Locate the cell with the specified text and output its [x, y] center coordinate. 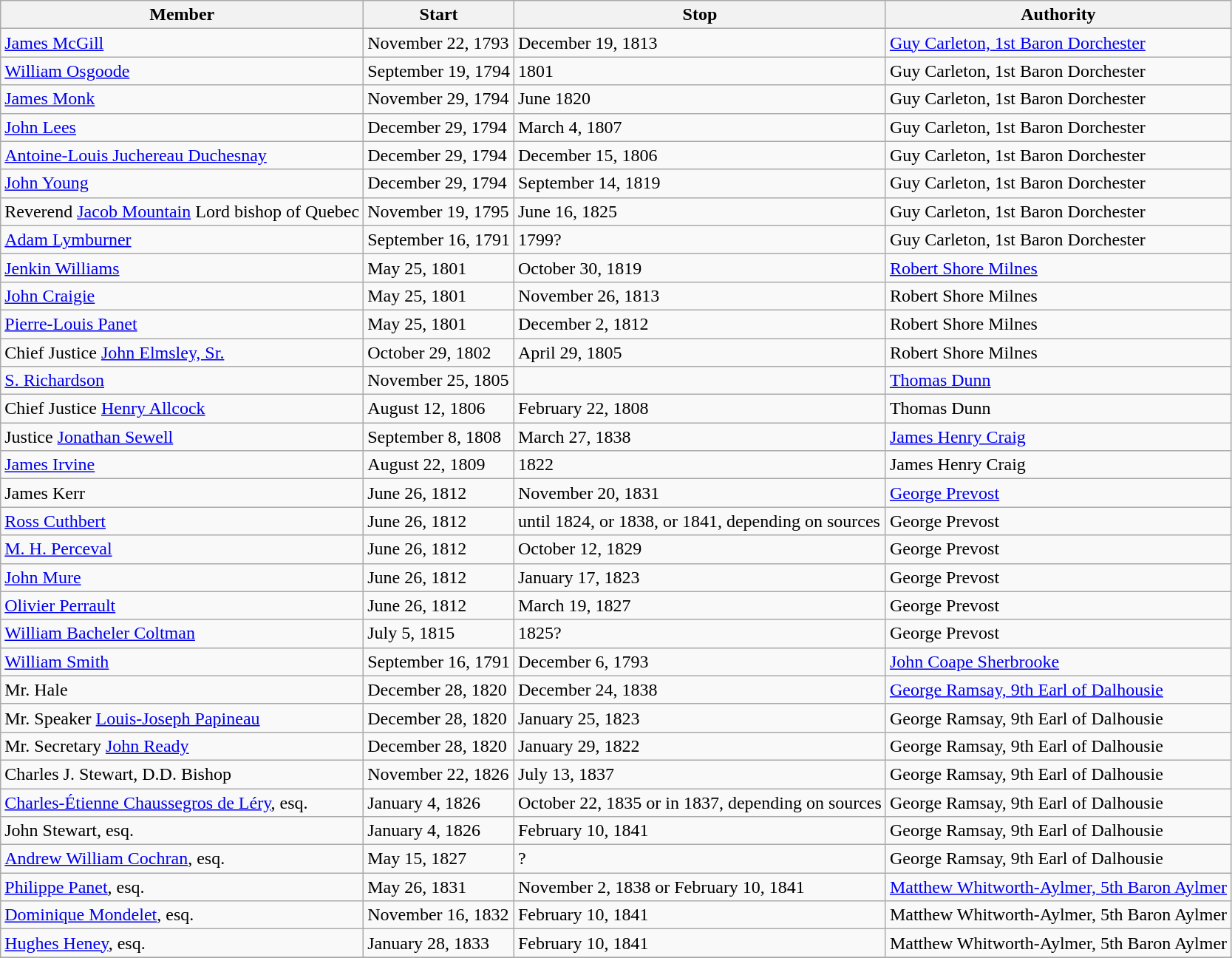
Ross Cuthbert [182, 521]
December 19, 1813 [699, 43]
December 15, 1806 [699, 155]
May 26, 1831 [439, 887]
November 2, 1838 or February 10, 1841 [699, 887]
October 29, 1802 [439, 353]
March 27, 1838 [699, 437]
November 19, 1795 [439, 211]
October 12, 1829 [699, 549]
January 28, 1833 [439, 943]
Olivier Perrault [182, 605]
November 22, 1793 [439, 43]
James Monk [182, 99]
October 30, 1819 [699, 268]
William Smith [182, 662]
November 26, 1813 [699, 296]
December 2, 1812 [699, 324]
Chief Justice John Elmsley, Sr. [182, 353]
Authority [1058, 15]
Mr. Hale [182, 690]
August 12, 1806 [439, 409]
November 20, 1831 [699, 493]
July 13, 1837 [699, 774]
September 8, 1808 [439, 437]
James Kerr [182, 493]
S. Richardson [182, 381]
John Young [182, 183]
Andrew William Cochran, esq. [182, 859]
July 5, 1815 [439, 633]
Chief Justice Henry Allcock [182, 409]
1825? [699, 633]
Mr. Speaker Louis-Joseph Papineau [182, 718]
William Bacheler Coltman [182, 633]
November 29, 1794 [439, 99]
January 17, 1823 [699, 577]
? [699, 859]
June 16, 1825 [699, 211]
December 6, 1793 [699, 662]
August 22, 1809 [439, 465]
Stop [699, 15]
Philippe Panet, esq. [182, 887]
John Coape Sherbrooke [1058, 662]
Adam Lymburner [182, 239]
Antoine-Louis Juchereau Duchesnay [182, 155]
John Mure [182, 577]
1799? [699, 239]
March 4, 1807 [699, 127]
until 1824, or 1838, or 1841, depending on sources [699, 521]
Justice Jonathan Sewell [182, 437]
May 15, 1827 [439, 859]
September 14, 1819 [699, 183]
Charles J. Stewart, D.D. Bishop [182, 774]
Pierre-Louis Panet [182, 324]
John Lees [182, 127]
February 22, 1808 [699, 409]
John Stewart, esq. [182, 831]
March 19, 1827 [699, 605]
Charles-Étienne Chaussegros de Léry, esq. [182, 802]
Member [182, 15]
Jenkin Williams [182, 268]
Reverend Jacob Mountain Lord bishop of Quebec [182, 211]
January 29, 1822 [699, 746]
James McGill [182, 43]
September 19, 1794 [439, 71]
December 24, 1838 [699, 690]
Start [439, 15]
November 16, 1832 [439, 915]
1822 [699, 465]
William Osgoode [182, 71]
November 22, 1826 [439, 774]
January 25, 1823 [699, 718]
Mr. Secretary John Ready [182, 746]
Hughes Heney, esq. [182, 943]
November 25, 1805 [439, 381]
M. H. Perceval [182, 549]
June 1820 [699, 99]
Dominique Mondelet, esq. [182, 915]
James Irvine [182, 465]
April 29, 1805 [699, 353]
John Craigie [182, 296]
1801 [699, 71]
October 22, 1835 or in 1837, depending on sources [699, 802]
